For the text-containing cell, return its midpoint in [x, y] coordinate format. 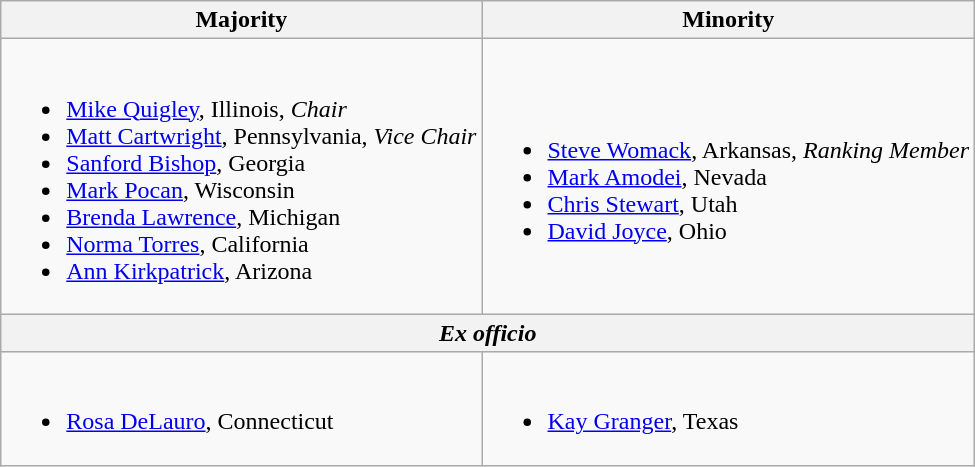
Kay Granger, Texas [728, 408]
Ex officio [488, 333]
Minority [728, 20]
Majority [242, 20]
Rosa DeLauro, Connecticut [242, 408]
Steve Womack, Arkansas, Ranking MemberMark Amodei, NevadaChris Stewart, UtahDavid Joyce, Ohio [728, 176]
